Capture the cell that displays the provided text and extract its (X, Y) central coordinate. 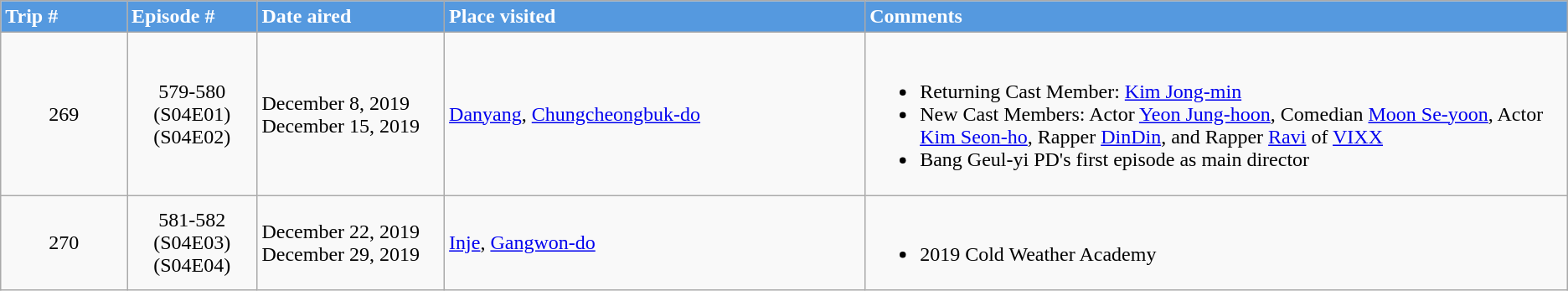
Trip # (64, 17)
December 22, 2019December 29, 2019 (351, 243)
December 8, 2019December 15, 2019 (351, 114)
Place visited (655, 17)
581-582(S04E03)(S04E04) (193, 243)
Inje, Gangwon-do (655, 243)
579-580(S04E01)(S04E02) (193, 114)
269 (64, 114)
Danyang, Chungcheongbuk-do (655, 114)
Comments (1216, 17)
Date aired (351, 17)
270 (64, 243)
2019 Cold Weather Academy (1216, 243)
Episode # (193, 17)
